Output the (x, y) coordinate of the center of the cell containing the given text.  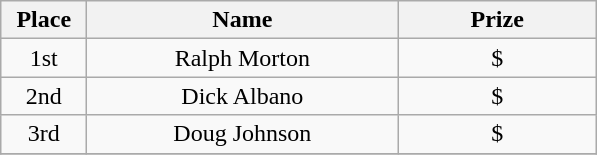
Dick Albano (242, 96)
Place (44, 20)
3rd (44, 134)
1st (44, 58)
Name (242, 20)
2nd (44, 96)
Ralph Morton (242, 58)
Doug Johnson (242, 134)
Prize (498, 20)
